Detect which cell encompasses the target text, then output its (x, y) center coordinate. 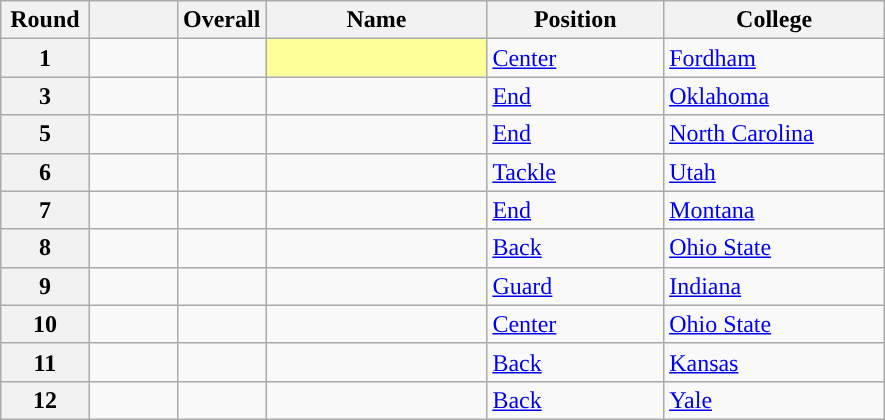
7 (45, 210)
1 (45, 58)
9 (45, 286)
6 (45, 172)
8 (45, 248)
11 (45, 362)
Overall (222, 20)
Oklahoma (774, 96)
Guard (576, 286)
Fordham (774, 58)
Kansas (774, 362)
Position (576, 20)
North Carolina (774, 134)
3 (45, 96)
Round (45, 20)
10 (45, 324)
Yale (774, 400)
Indiana (774, 286)
5 (45, 134)
12 (45, 400)
Utah (774, 172)
Tackle (576, 172)
College (774, 20)
Name (376, 20)
Montana (774, 210)
